Find where the given text appears and provide that cell's center as (x, y) coordinate. 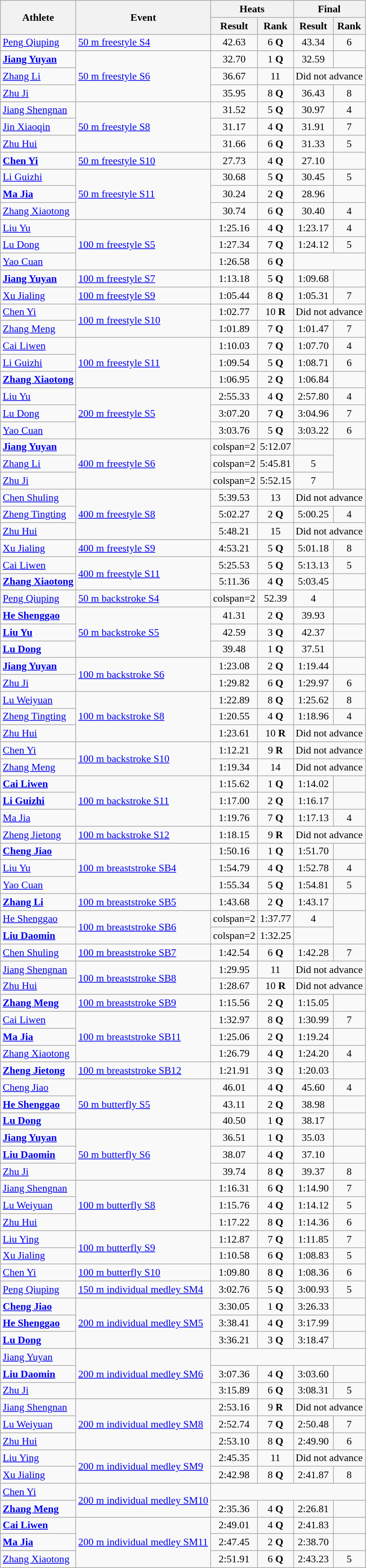
5:01.18 (313, 548)
400 m freestyle S11 (143, 573)
3:07.20 (234, 413)
15 (276, 532)
100 m freestyle S11 (143, 363)
3:30.05 (234, 1306)
39.93 (313, 616)
1:54.79 (234, 868)
3:36.21 (234, 1340)
30.68 (234, 177)
1:12.21 (234, 751)
1:26.58 (234, 262)
37.10 (313, 1155)
100 m breaststroke SB5 (143, 902)
45.60 (313, 1087)
1:15.56 (234, 1003)
14 (276, 767)
1:42.54 (234, 953)
2:45.35 (234, 1458)
1:15.62 (234, 784)
1:32.25 (276, 936)
31.33 (313, 144)
13 (276, 498)
1:08.36 (313, 1273)
200 m individual medley SM9 (143, 1466)
200 m individual medley SM10 (143, 1500)
1:17.22 (234, 1222)
43.11 (234, 1104)
40.50 (234, 1121)
1:14.02 (313, 784)
100 m butterfly S10 (143, 1273)
100 m breaststroke SB7 (143, 953)
5:11.36 (234, 582)
30.97 (313, 110)
200 m individual medley SM6 (143, 1374)
1:55.34 (234, 885)
32.70 (234, 60)
1:26.79 (234, 1054)
1:19.34 (234, 767)
100 m breaststroke SB8 (143, 978)
1:11.85 (313, 1239)
2:51.91 (234, 1559)
5:00.25 (313, 515)
100 m breaststroke SB11 (143, 1037)
27.73 (234, 161)
400 m freestyle S9 (143, 548)
1:32.97 (234, 1020)
5:02.27 (234, 515)
50 m freestyle S11 (143, 194)
31.66 (234, 144)
1:22.89 (234, 700)
1:16.31 (234, 1189)
1:08.71 (313, 363)
32.59 (313, 60)
42.63 (234, 43)
36.67 (234, 77)
5:52.15 (276, 481)
42.37 (313, 632)
5:48.21 (234, 532)
50 m freestyle S10 (143, 161)
2:41.87 (313, 1475)
1:23.17 (313, 228)
1:17.13 (313, 818)
1:17.00 (234, 801)
2:41.83 (313, 1525)
31.17 (234, 127)
27.10 (313, 161)
400 m freestyle S6 (143, 464)
41.31 (234, 616)
100 m freestyle S9 (143, 296)
1:20.03 (313, 1071)
46.01 (234, 1087)
3:15.89 (234, 1391)
1:09.54 (234, 363)
Final (330, 9)
1:23.08 (234, 666)
3:17.99 (313, 1323)
1:16.17 (313, 801)
100 m breaststroke SB6 (143, 927)
2:49.01 (234, 1525)
36.51 (234, 1138)
100 m butterfly S8 (143, 1205)
5:13.13 (313, 565)
50 m freestyle S6 (143, 77)
1:06.84 (313, 380)
1:43.68 (234, 902)
39.48 (234, 649)
50 m butterfly S6 (143, 1155)
5:12.07 (276, 447)
200 m individual medley SM5 (143, 1323)
1:21.91 (234, 1071)
Event (143, 17)
3:04.96 (313, 413)
2:35.36 (234, 1509)
2:53.16 (234, 1408)
2:55.33 (234, 397)
5:45.81 (276, 464)
2:38.70 (313, 1542)
1:25.16 (234, 228)
100 m backstroke S6 (143, 675)
30.24 (234, 194)
100 m backstroke S8 (143, 717)
1:13.18 (234, 279)
1:01.47 (313, 329)
2:26.81 (313, 1509)
1:12.87 (234, 1239)
2:57.80 (313, 397)
5:39.53 (234, 498)
1:18.15 (234, 835)
3:26.33 (313, 1306)
50 m backstroke S5 (143, 633)
3:08.31 (313, 1391)
37.51 (313, 649)
100 m freestyle S10 (143, 321)
5:03.45 (313, 582)
1:14.90 (313, 1189)
38.07 (234, 1155)
200 m individual medley SM11 (143, 1542)
1:15.76 (234, 1206)
1:25.06 (234, 1037)
1:28.67 (234, 986)
1:54.81 (313, 885)
1:27.34 (234, 245)
100 m butterfly S9 (143, 1248)
1:52.78 (313, 868)
100 m freestyle S7 (143, 279)
1:37.77 (276, 919)
1:09.80 (234, 1273)
50 m freestyle S8 (143, 127)
100 m breaststroke SB4 (143, 868)
3:07.36 (234, 1374)
4:53.21 (234, 548)
3:02.76 (234, 1290)
30.40 (313, 211)
3:38.41 (234, 1323)
1:19.24 (313, 1037)
200 m freestyle S5 (143, 413)
3:03.60 (313, 1374)
1:50.16 (234, 851)
1:10.03 (234, 346)
1:43.17 (313, 902)
1:01.89 (234, 329)
3:03.76 (234, 430)
1:06.95 (234, 380)
39.74 (234, 1172)
50 m freestyle S4 (143, 43)
1:08.83 (313, 1256)
100 m freestyle S5 (143, 245)
3:18.47 (313, 1340)
2:52.74 (234, 1425)
1:14.36 (313, 1222)
50 m backstroke S4 (143, 599)
30.45 (313, 177)
100 m breaststroke SB9 (143, 1003)
100 m breaststroke SB12 (143, 1071)
2:47.45 (234, 1542)
150 m individual medley SM4 (143, 1290)
1:30.99 (313, 1020)
1:09.68 (313, 279)
1:20.55 (234, 717)
42.59 (234, 632)
1:24.12 (313, 245)
2:53.10 (234, 1441)
30.74 (234, 211)
2:43.23 (313, 1559)
1:05.31 (313, 296)
1:02.77 (234, 312)
3:03.22 (313, 430)
50 m butterfly S5 (143, 1104)
1:19.76 (234, 818)
100 m backstroke S11 (143, 801)
35.03 (313, 1138)
400 m freestyle S8 (143, 515)
1:51.70 (313, 851)
1:23.61 (234, 734)
38.17 (313, 1121)
2:42.98 (234, 1475)
1:05.44 (234, 296)
1:19.44 (313, 666)
1:29.95 (234, 970)
1:29.97 (313, 683)
31.52 (234, 110)
28.96 (313, 194)
Jin Xiaoqin (38, 127)
52.39 (276, 599)
1:14.12 (313, 1206)
1:18.96 (313, 717)
100 m backstroke S10 (143, 759)
1:15.05 (313, 1003)
200 m individual medley SM8 (143, 1425)
1:24.20 (313, 1054)
2:49.90 (313, 1441)
100 m backstroke S12 (143, 835)
1:10.58 (234, 1256)
1:29.82 (234, 683)
1:42.28 (313, 953)
31.91 (313, 127)
Heats (252, 9)
Athlete (38, 17)
3:00.93 (313, 1290)
2:50.48 (313, 1425)
1:07.70 (313, 346)
36.43 (313, 93)
5:25.53 (234, 565)
39.37 (313, 1172)
35.95 (234, 93)
1:25.62 (313, 700)
43.34 (313, 43)
38.98 (313, 1104)
